Identify which cell holds the provided text, then report its [X, Y] central coordinate. 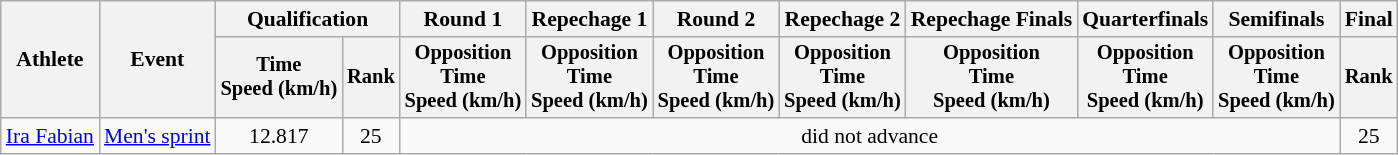
Men's sprint [158, 136]
Round 2 [716, 19]
Athlete [50, 60]
Repechage 1 [590, 19]
Ira Fabian [50, 136]
Quarterfinals [1145, 19]
Event [158, 60]
Round 1 [464, 19]
Repechage 2 [842, 19]
Final [1369, 19]
TimeSpeed (km/h) [280, 78]
Repechage Finals [992, 19]
did not advance [870, 136]
12.817 [280, 136]
Qualification [308, 19]
Semifinals [1276, 19]
